Return (x, y) of the center of cell containing provided text 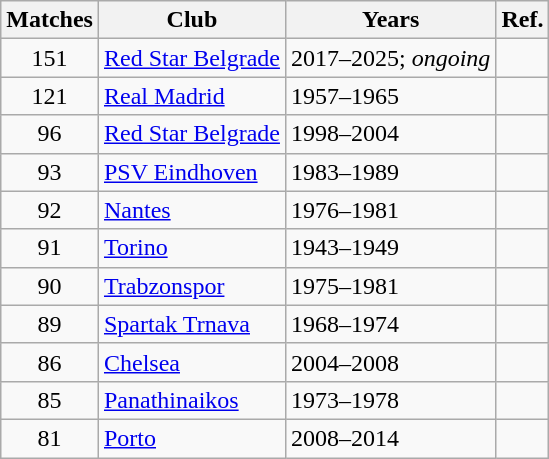
Matches (50, 20)
Torino (192, 248)
151 (50, 58)
96 (50, 134)
1957–1965 (390, 96)
91 (50, 248)
81 (50, 438)
Panathinaikos (192, 400)
Spartak Trnava (192, 324)
93 (50, 172)
Nantes (192, 210)
1998–2004 (390, 134)
1973–1978 (390, 400)
Trabzonspor (192, 286)
2017–2025; ongoing (390, 58)
Ref. (522, 20)
1968–1974 (390, 324)
2004–2008 (390, 362)
121 (50, 96)
1975–1981 (390, 286)
1976–1981 (390, 210)
1943–1949 (390, 248)
90 (50, 286)
2008–2014 (390, 438)
86 (50, 362)
85 (50, 400)
92 (50, 210)
Years (390, 20)
1983–1989 (390, 172)
89 (50, 324)
PSV Eindhoven (192, 172)
Chelsea (192, 362)
Real Madrid (192, 96)
Porto (192, 438)
Club (192, 20)
